Find where the given text appears and provide that cell's center as (X, Y) coordinate. 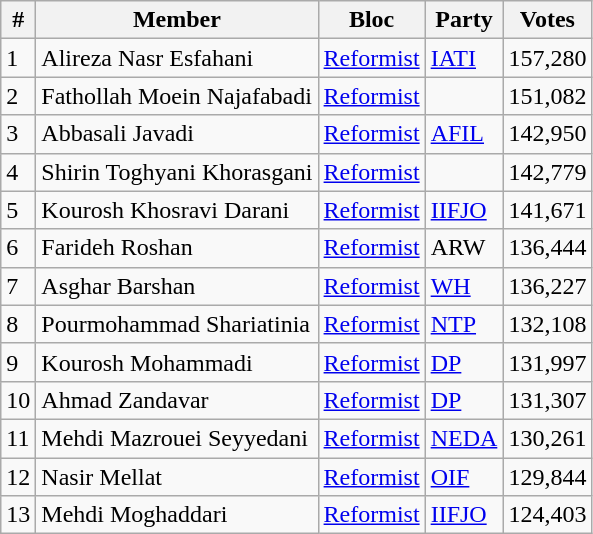
124,403 (548, 515)
Kourosh Khosravi Darani (177, 210)
Votes (548, 20)
Alireza Nasr Esfahani (177, 58)
Party (464, 20)
WH (464, 286)
Mehdi Moghaddari (177, 515)
151,082 (548, 96)
130,261 (548, 438)
NEDA (464, 438)
ARW (464, 248)
142,779 (548, 172)
1 (18, 58)
132,108 (548, 324)
157,280 (548, 58)
Farideh Roshan (177, 248)
129,844 (548, 477)
Mehdi Mazrouei Seyyedani (177, 438)
12 (18, 477)
Pourmohammad Shariatinia (177, 324)
Member (177, 20)
13 (18, 515)
Asghar Barshan (177, 286)
131,997 (548, 362)
10 (18, 400)
11 (18, 438)
7 (18, 286)
4 (18, 172)
Kourosh Mohammadi (177, 362)
9 (18, 362)
5 (18, 210)
NTP (464, 324)
8 (18, 324)
AFIL (464, 134)
136,444 (548, 248)
Abbasali Javadi (177, 134)
131,307 (548, 400)
3 (18, 134)
136,227 (548, 286)
Fathollah Moein Najafabadi (177, 96)
Nasir Mellat (177, 477)
141,671 (548, 210)
IATI (464, 58)
2 (18, 96)
OIF (464, 477)
Ahmad Zandavar (177, 400)
6 (18, 248)
# (18, 20)
142,950 (548, 134)
Shirin Toghyani Khorasgani (177, 172)
Bloc (372, 20)
